Scan for the cell matching the given text and deliver its (x, y) coordinate at center. 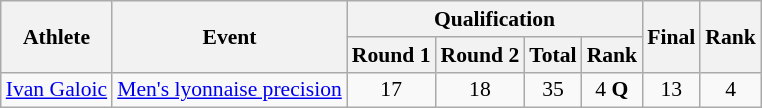
4 (730, 90)
Event (230, 36)
Ivan Galoic (56, 90)
Round 1 (392, 55)
Men's lyonnaise precision (230, 90)
Athlete (56, 36)
Total (552, 55)
Qualification (494, 19)
Round 2 (480, 55)
Final (671, 36)
4 Q (612, 90)
18 (480, 90)
13 (671, 90)
35 (552, 90)
17 (392, 90)
